Determine the [x, y] coordinate at the center of the cell enclosing the given text.  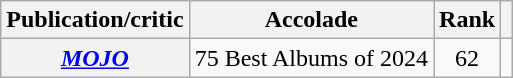
Rank [468, 20]
Accolade [311, 20]
75 Best Albums of 2024 [311, 58]
Publication/critic [95, 20]
MOJO [95, 58]
62 [468, 58]
